Return [x, y] of the center of cell containing provided text 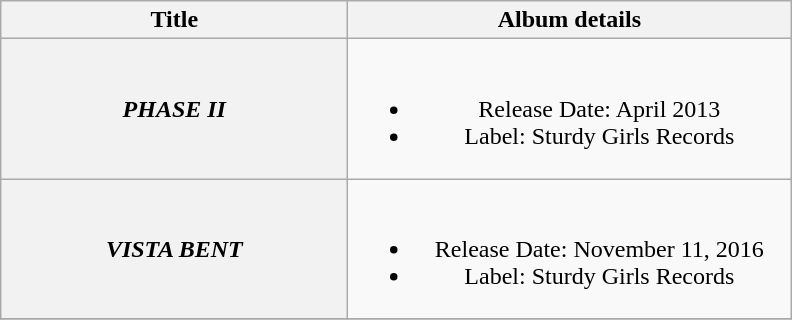
PHASE II [174, 109]
Album details [570, 20]
Release Date: November 11, 2016Label: Sturdy Girls Records [570, 249]
VISTA BENT [174, 249]
Release Date: April 2013Label: Sturdy Girls Records [570, 109]
Title [174, 20]
